Search for the cell housing the specified text and yield its (x, y) center coordinate. 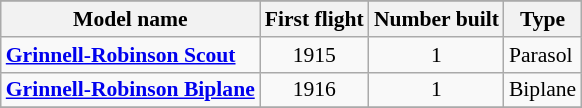
Biplane (542, 90)
Model name (130, 19)
1916 (314, 90)
Grinnell-Robinson Scout (130, 55)
Type (542, 19)
1915 (314, 55)
Number built (436, 19)
First flight (314, 19)
Parasol (542, 55)
Grinnell-Robinson Biplane (130, 90)
